Output the (X, Y) coordinate of the center of the cell containing the given text.  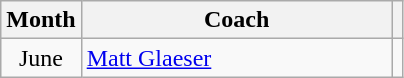
Matt Glaeser (236, 58)
June (41, 58)
Month (41, 20)
Coach (236, 20)
